Return (x, y) of the center of cell containing provided text 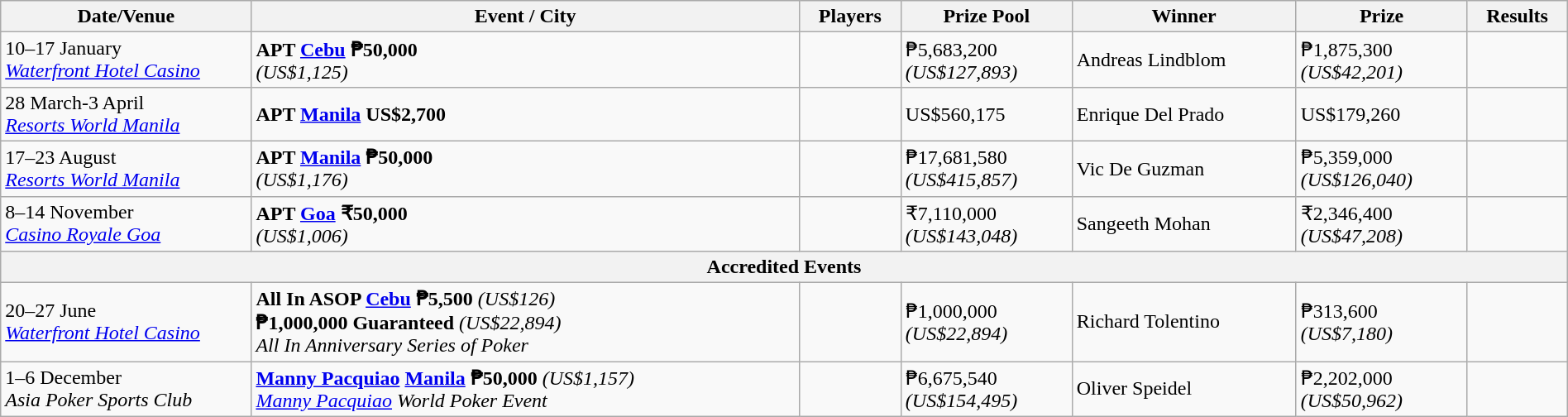
Andreas Lindblom (1184, 60)
Oliver Speidel (1184, 389)
APT Manila US$2,700 (525, 114)
₱1,000,000(US$22,894) (986, 323)
₱17,681,580(US$415,857) (986, 169)
₹2,346,400(US$47,208) (1381, 223)
US$179,260 (1381, 114)
28 March-3 AprilResorts World Manila (126, 114)
₱313,600(US$7,180) (1381, 323)
Vic De Guzman (1184, 169)
Date/Venue (126, 17)
Richard Tolentino (1184, 323)
Players (850, 17)
APT Cebu ₱50,000(US$1,125) (525, 60)
17–23 AugustResorts World Manila (126, 169)
Event / City (525, 17)
Prize Pool (986, 17)
Sangeeth Mohan (1184, 223)
₱1,875,300(US$42,201) (1381, 60)
APT Goa ₹50,000(US$1,006) (525, 223)
APT Manila ₱50,000(US$1,176) (525, 169)
₱6,675,540(US$154,495) (986, 389)
10–17 JanuaryWaterfront Hotel Casino (126, 60)
Winner (1184, 17)
All In ASOP Cebu ₱5,500 (US$126)₱1,000,000 Guaranteed (US$22,894)All In Anniversary Series of Poker (525, 323)
₹7,110,000(US$143,048) (986, 223)
₱5,359,000(US$126,040) (1381, 169)
₱5,683,200(US$127,893) (986, 60)
Accredited Events (784, 267)
Results (1517, 17)
Prize (1381, 17)
Manny Pacquiao Manila ₱50,000 (US$1,157)Manny Pacquiao World Poker Event (525, 389)
Enrique Del Prado (1184, 114)
US$560,175 (986, 114)
1–6 DecemberAsia Poker Sports Club (126, 389)
8–14 NovemberCasino Royale Goa (126, 223)
20–27 JuneWaterfront Hotel Casino (126, 323)
₱2,202,000(US$50,962) (1381, 389)
